Identify which cell holds the provided text, then report its [X, Y] central coordinate. 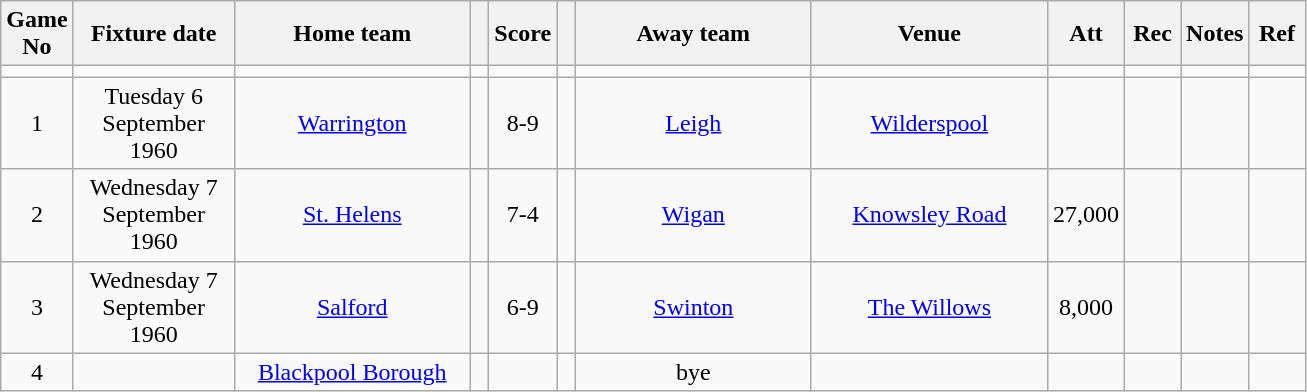
Swinton [693, 307]
Warrington [352, 123]
The Willows [929, 307]
4 [37, 372]
Rec [1153, 34]
8-9 [523, 123]
27,000 [1086, 215]
3 [37, 307]
St. Helens [352, 215]
Leigh [693, 123]
Att [1086, 34]
Score [523, 34]
Fixture date [154, 34]
Blackpool Borough [352, 372]
6-9 [523, 307]
Wigan [693, 215]
Wilderspool [929, 123]
1 [37, 123]
8,000 [1086, 307]
Venue [929, 34]
Game No [37, 34]
Away team [693, 34]
Ref [1277, 34]
7-4 [523, 215]
Salford [352, 307]
Notes [1215, 34]
Home team [352, 34]
2 [37, 215]
bye [693, 372]
Tuesday 6 September 1960 [154, 123]
Knowsley Road [929, 215]
